Scan for the cell matching the given text and deliver its [x, y] coordinate at center. 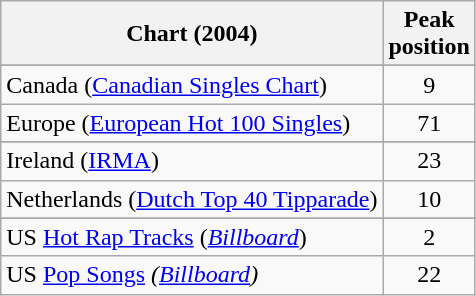
US Hot Rap Tracks (Billboard) [192, 237]
23 [429, 161]
Canada (Canadian Singles Chart) [192, 85]
Netherlands (Dutch Top 40 Tipparade) [192, 199]
Europe (European Hot 100 Singles) [192, 123]
Chart (2004) [192, 34]
US Pop Songs (Billboard) [192, 275]
Peakposition [429, 34]
71 [429, 123]
22 [429, 275]
10 [429, 199]
9 [429, 85]
2 [429, 237]
Ireland (IRMA) [192, 161]
